Extract the [x, y] coordinate from the center of the cell holding the provided text.  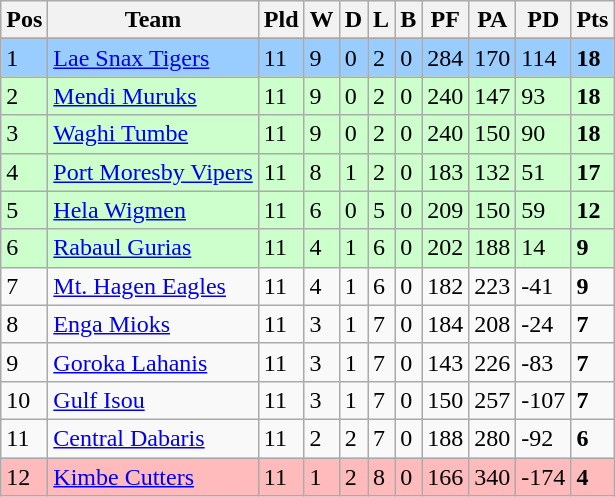
182 [446, 286]
14 [544, 248]
-24 [544, 324]
W [322, 20]
Central Dabaris [154, 438]
10 [24, 400]
17 [592, 172]
Gulf Isou [154, 400]
Lae Snax Tigers [154, 58]
-83 [544, 362]
Enga Mioks [154, 324]
59 [544, 210]
340 [492, 477]
-92 [544, 438]
Waghi Tumbe [154, 134]
-174 [544, 477]
166 [446, 477]
Team [154, 20]
-107 [544, 400]
93 [544, 96]
Pts [592, 20]
Goroka Lahanis [154, 362]
D [353, 20]
51 [544, 172]
L [382, 20]
90 [544, 134]
Pld [281, 20]
209 [446, 210]
Mt. Hagen Eagles [154, 286]
170 [492, 58]
184 [446, 324]
Hela Wigmen [154, 210]
B [408, 20]
Port Moresby Vipers [154, 172]
Kimbe Cutters [154, 477]
147 [492, 96]
257 [492, 400]
143 [446, 362]
183 [446, 172]
223 [492, 286]
202 [446, 248]
PA [492, 20]
208 [492, 324]
226 [492, 362]
PF [446, 20]
PD [544, 20]
Rabaul Gurias [154, 248]
Pos [24, 20]
114 [544, 58]
-41 [544, 286]
132 [492, 172]
Mendi Muruks [154, 96]
284 [446, 58]
280 [492, 438]
